Pinpoint the cell where the given text exists, returning its [X, Y] midpoint coordinate. 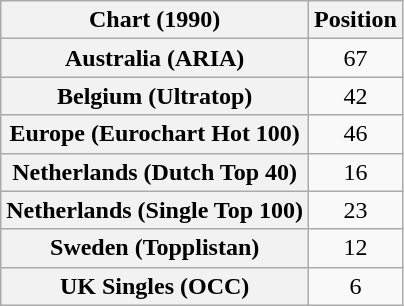
67 [356, 58]
46 [356, 134]
16 [356, 172]
23 [356, 210]
Sweden (Topplistan) [155, 248]
Chart (1990) [155, 20]
Netherlands (Dutch Top 40) [155, 172]
12 [356, 248]
42 [356, 96]
Position [356, 20]
Netherlands (Single Top 100) [155, 210]
Belgium (Ultratop) [155, 96]
6 [356, 286]
Australia (ARIA) [155, 58]
Europe (Eurochart Hot 100) [155, 134]
UK Singles (OCC) [155, 286]
